From the cell containing the given text, extract its center point as [X, Y] coordinate. 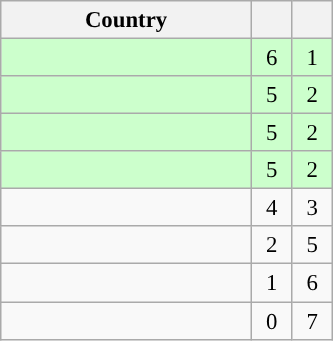
Country [126, 20]
7 [312, 321]
3 [312, 208]
4 [272, 208]
0 [272, 321]
